Output the (x, y) coordinate of the center of the cell containing the given text.  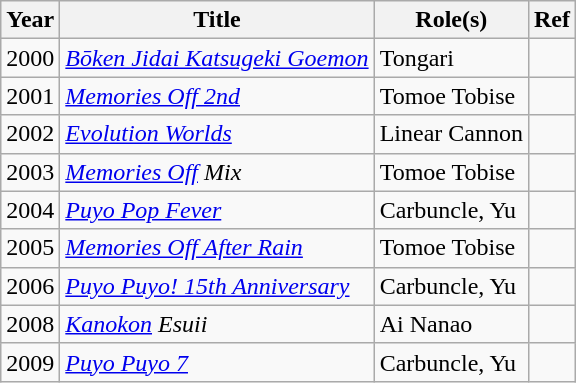
Role(s) (451, 20)
2000 (30, 58)
2002 (30, 134)
Puyo Puyo! 15th Anniversary (217, 286)
Ai Nanao (451, 324)
2006 (30, 286)
2004 (30, 210)
Evolution Worlds (217, 134)
Ref (552, 20)
Title (217, 20)
Puyo Puyo 7 (217, 362)
Linear Cannon (451, 134)
2005 (30, 248)
Memories Off 2nd (217, 96)
Memories Off After Rain (217, 248)
2001 (30, 96)
Memories Off Mix (217, 172)
Puyo Pop Fever (217, 210)
2003 (30, 172)
Kanokon Esuii (217, 324)
Year (30, 20)
2008 (30, 324)
2009 (30, 362)
Tongari (451, 58)
Bōken Jidai Katsugeki Goemon (217, 58)
